Scan for the cell matching the given text and deliver its [x, y] coordinate at center. 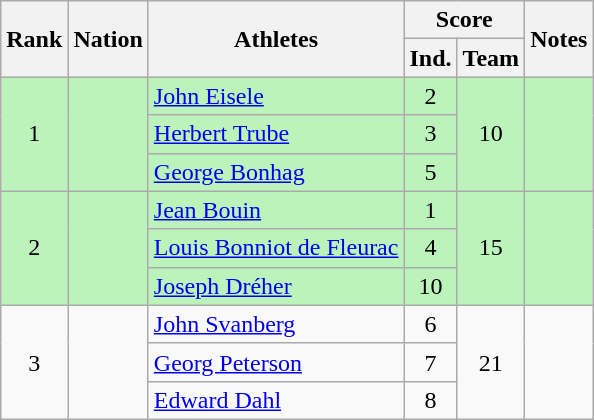
John Svanberg [276, 324]
Athletes [276, 39]
Rank [34, 39]
4 [430, 248]
Edward Dahl [276, 400]
Louis Bonniot de Fleurac [276, 248]
7 [430, 362]
Herbert Trube [276, 134]
21 [491, 362]
Nation [108, 39]
Joseph Dréher [276, 286]
Team [491, 58]
Score [464, 20]
5 [430, 172]
6 [430, 324]
Jean Bouin [276, 210]
8 [430, 400]
Notes [559, 39]
15 [491, 248]
Ind. [430, 58]
George Bonhag [276, 172]
John Eisele [276, 96]
Georg Peterson [276, 362]
